Determine the (X, Y) coordinate at the center of the cell enclosing the given text.  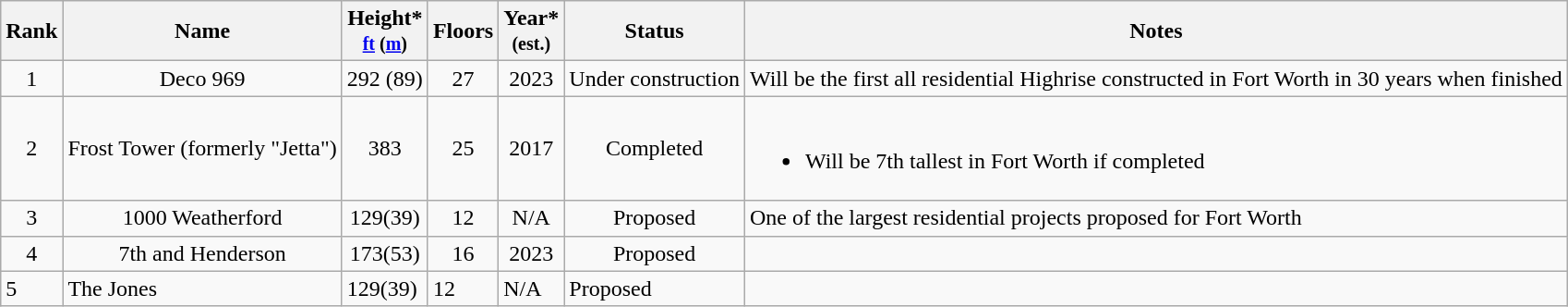
Name (202, 31)
Status (655, 31)
Deco 969 (202, 79)
One of the largest residential projects proposed for Fort Worth (1156, 218)
Will be 7th tallest in Fort Worth if completed (1156, 148)
25 (463, 148)
383 (384, 148)
Will be the first all residential Highrise constructed in Fort Worth in 30 years when finished (1156, 79)
4 (31, 253)
5 (31, 289)
Frost Tower (formerly "Jetta") (202, 148)
Rank (31, 31)
2 (31, 148)
Notes (1156, 31)
Completed (655, 148)
16 (463, 253)
Under construction (655, 79)
Height*ft (m) (384, 31)
173(53) (384, 253)
The Jones (202, 289)
27 (463, 79)
7th and Henderson (202, 253)
3 (31, 218)
1 (31, 79)
2017 (532, 148)
1000 Weatherford (202, 218)
Year*(est.) (532, 31)
Floors (463, 31)
292 (89) (384, 79)
